Pinpoint the cell where the given text exists, returning its (x, y) midpoint coordinate. 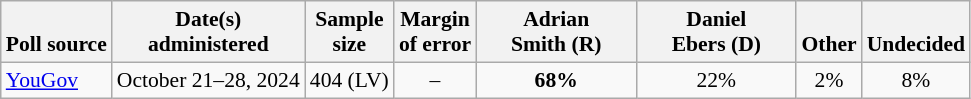
2% (828, 80)
68% (556, 80)
Samplesize (350, 32)
YouGov (56, 80)
8% (916, 80)
Date(s)administered (208, 32)
– (435, 80)
AdrianSmith (R) (556, 32)
DanielEbers (D) (716, 32)
October 21–28, 2024 (208, 80)
22% (716, 80)
Poll source (56, 32)
Undecided (916, 32)
404 (LV) (350, 80)
Other (828, 32)
Marginof error (435, 32)
